Extract the (x, y) coordinate from the center of the cell holding the provided text.  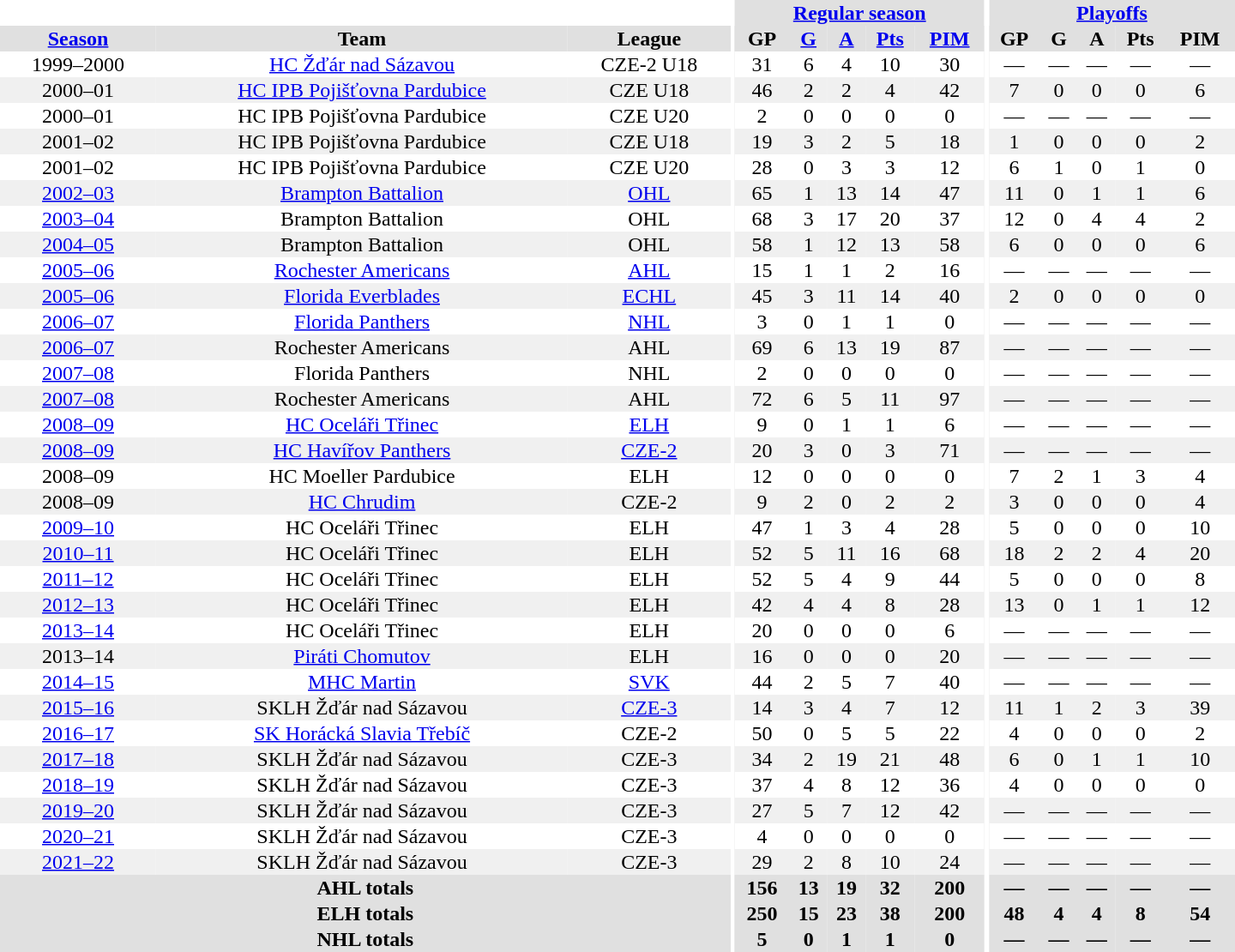
CZE-2 U18 (649, 64)
46 (762, 90)
HC Moeller Pardubice (362, 476)
SVK (649, 682)
29 (762, 862)
21 (890, 759)
AHL totals (365, 888)
Florida Everblades (362, 296)
36 (949, 785)
87 (949, 347)
Season (78, 39)
22 (949, 733)
23 (846, 913)
Piráti Chomutov (362, 656)
2018–19 (78, 785)
MHC Martin (362, 682)
SK Horácká Slavia Třebíč (362, 733)
NHL totals (365, 939)
2002–03 (78, 193)
31 (762, 64)
2014–15 (78, 682)
League (649, 39)
ELH totals (365, 913)
72 (762, 399)
32 (890, 888)
Playoffs (1111, 13)
65 (762, 193)
45 (762, 296)
27 (762, 810)
2021–22 (78, 862)
39 (1200, 708)
2019–20 (78, 810)
2009–10 (78, 527)
34 (762, 759)
38 (890, 913)
2020–21 (78, 836)
2004–05 (78, 244)
1999–2000 (78, 64)
50 (762, 733)
2011–12 (78, 579)
2015–16 (78, 708)
97 (949, 399)
71 (949, 450)
2010–11 (78, 553)
HC Žďár nad Sázavou (362, 64)
2016–17 (78, 733)
2003–04 (78, 219)
30 (949, 64)
HC Chrudim (362, 502)
HC Havířov Panthers (362, 450)
54 (1200, 913)
17 (846, 219)
250 (762, 913)
Regular season (859, 13)
2012–13 (78, 605)
69 (762, 347)
Team (362, 39)
ECHL (649, 296)
2017–18 (78, 759)
24 (949, 862)
156 (762, 888)
